Return (x, y) of the center of cell containing provided text 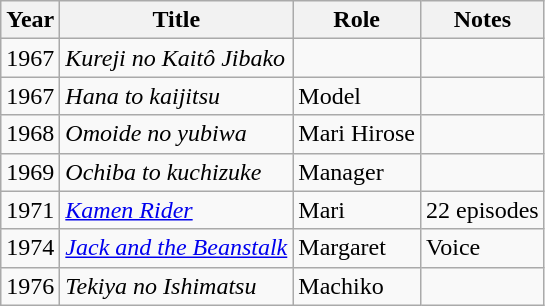
Notes (483, 20)
Machiko (357, 286)
Ochiba to kuchizuke (176, 172)
Title (176, 20)
Hana to kaijitsu (176, 96)
Manager (357, 172)
Year (30, 20)
Margaret (357, 248)
Role (357, 20)
Omoide no yubiwa (176, 134)
1976 (30, 286)
Kureji no Kaitô Jibako (176, 58)
Jack and the Beanstalk (176, 248)
Model (357, 96)
1968 (30, 134)
1971 (30, 210)
Mari Hirose (357, 134)
Tekiya no Ishimatsu (176, 286)
Kamen Rider (176, 210)
Voice (483, 248)
22 episodes (483, 210)
1974 (30, 248)
Mari (357, 210)
1969 (30, 172)
